Extract the (x, y) coordinate from the center of the cell holding the provided text.  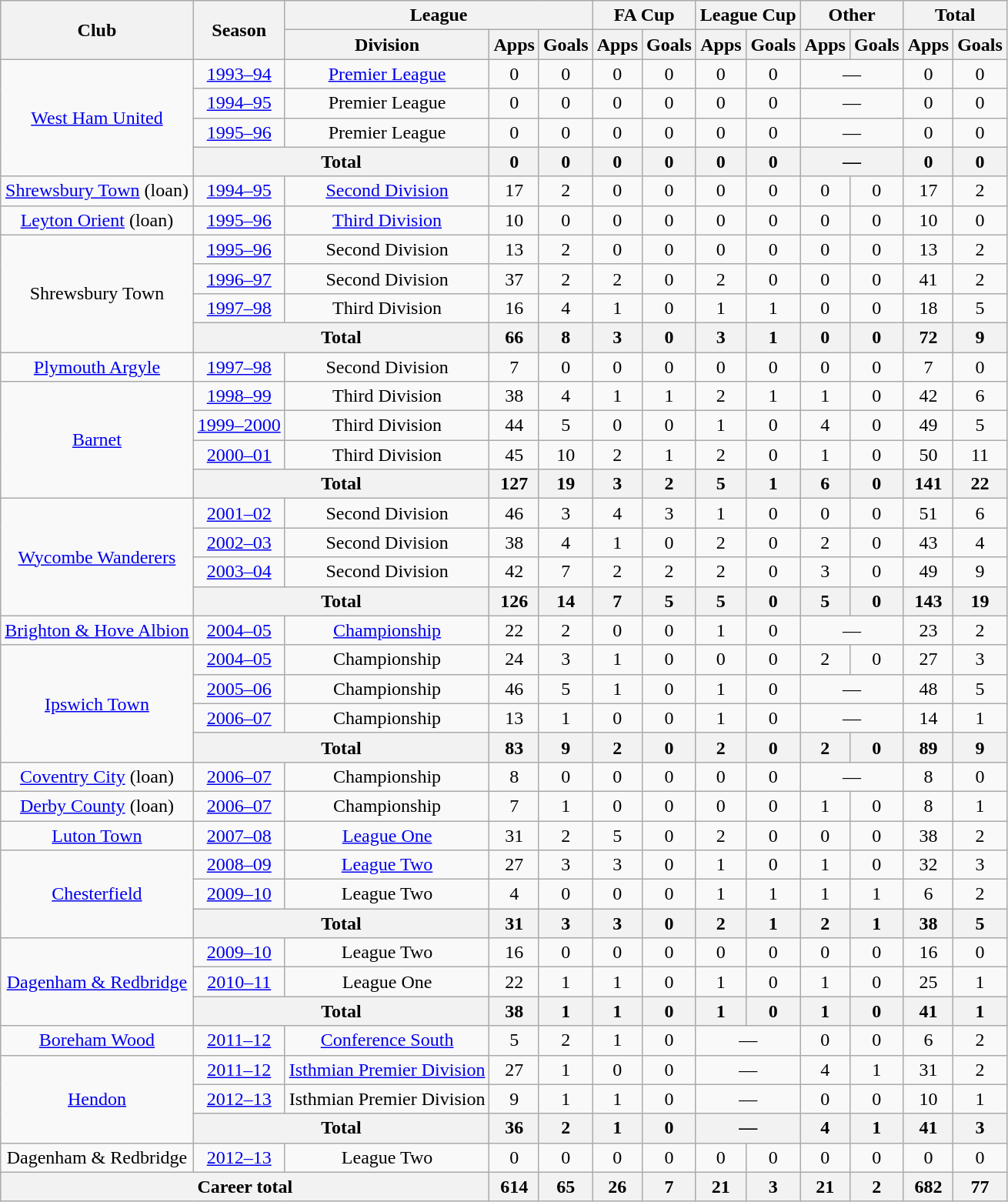
Plymouth Argyle (97, 367)
66 (514, 337)
Boreham Wood (97, 1040)
Season (239, 30)
Career total (245, 1187)
Ipswich Town (97, 703)
2002–03 (239, 543)
32 (928, 865)
127 (514, 484)
24 (514, 659)
Other (852, 15)
18 (928, 308)
Leyton Orient (loan) (97, 220)
FA Cup (644, 15)
2003–04 (239, 572)
83 (514, 747)
2007–08 (239, 835)
50 (928, 455)
1993–94 (239, 74)
2001–02 (239, 513)
37 (514, 279)
51 (928, 513)
West Ham United (97, 118)
Luton Town (97, 835)
77 (980, 1187)
65 (566, 1187)
26 (617, 1187)
126 (514, 601)
Division (387, 45)
Hendon (97, 1099)
48 (928, 689)
Conference South (387, 1040)
Barnet (97, 440)
614 (514, 1187)
1998–99 (239, 396)
Chesterfield (97, 894)
Shrewsbury Town (loan) (97, 191)
League Cup (748, 15)
89 (928, 747)
Club (97, 30)
League (439, 15)
682 (928, 1187)
1999–2000 (239, 426)
45 (514, 455)
2008–09 (239, 865)
Derby County (loan) (97, 806)
11 (980, 455)
Wycombe Wanderers (97, 557)
25 (928, 982)
Shrewsbury Town (97, 293)
72 (928, 337)
2005–06 (239, 689)
44 (514, 426)
2000–01 (239, 455)
23 (928, 630)
36 (514, 1128)
2010–11 (239, 982)
43 (928, 543)
Coventry City (loan) (97, 776)
143 (928, 601)
141 (928, 484)
Brighton & Hove Albion (97, 630)
1996–97 (239, 279)
